From the cell containing the given text, extract its center point as (x, y) coordinate. 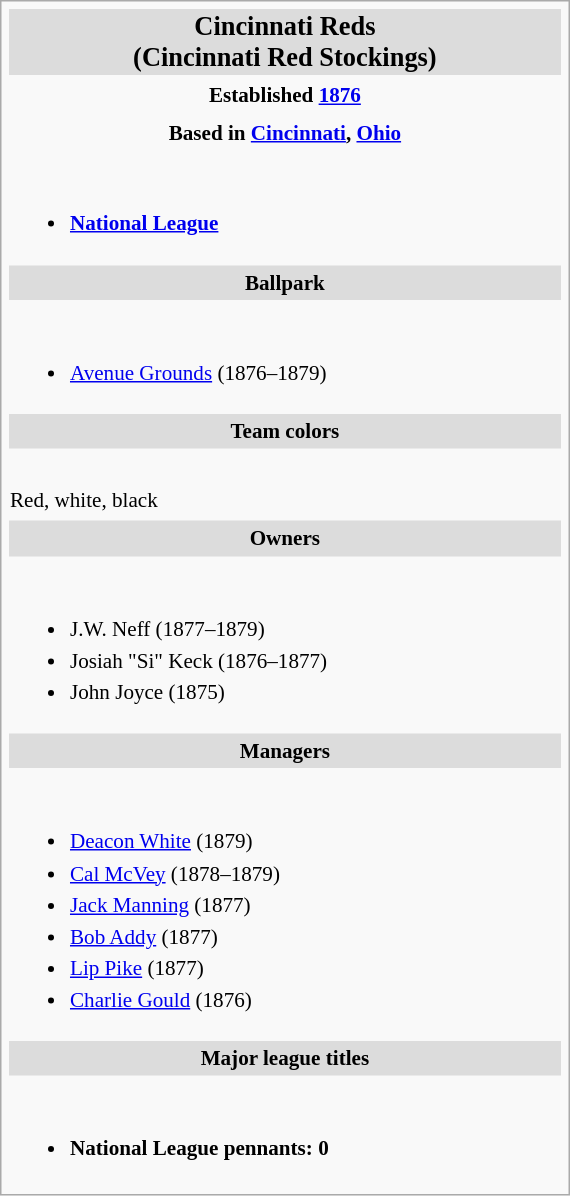
Established 1876 (284, 96)
Cincinnati Reds(Cincinnati Red Stockings) (284, 42)
Managers (284, 752)
J.W. Neff (1877–1879)Josiah "Si" Keck (1876–1877)John Joyce (1875) (284, 645)
Major league titles (284, 1058)
Based in Cincinnati, Ohio (284, 134)
Avenue Grounds (1876–1879) (284, 358)
Deacon White (1879)Cal McVey (1878–1879)Jack Manning (1877)Bob Addy (1877)Lip Pike (1877)Charlie Gould (1876) (284, 904)
Owners (284, 538)
Team colors (284, 432)
Red, white, black (284, 485)
Ballpark (284, 282)
National League (284, 208)
National League pennants: 0 (284, 1134)
